Scan for the cell matching the given text and deliver its (X, Y) coordinate at center. 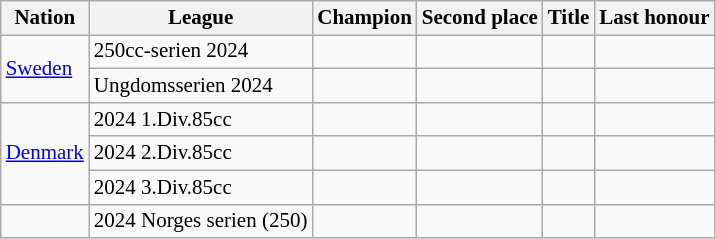
Denmark (45, 153)
2024 2.Div.85cc (201, 153)
Last honour (654, 18)
2024 1.Div.85cc (201, 119)
Champion (364, 18)
Nation (45, 18)
Ungdomsserien 2024 (201, 86)
League (201, 18)
2024 3.Div.85cc (201, 187)
Second place (480, 18)
Sweden (45, 69)
Title (569, 18)
2024 Norges serien (250) (201, 221)
250cc-serien 2024 (201, 52)
